Locate the cell with the specified text and output its (X, Y) center coordinate. 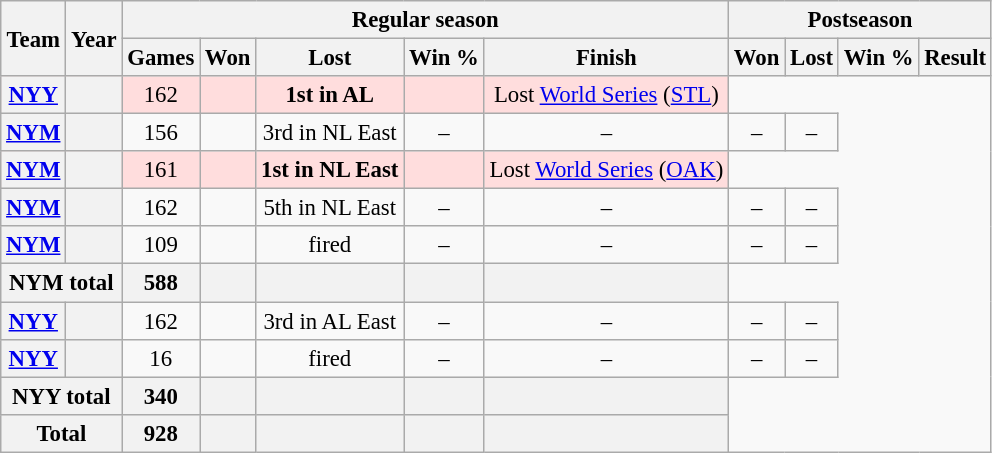
NYM total (62, 283)
Regular season (426, 20)
109 (161, 245)
Total (62, 433)
1st in NL East (330, 170)
588 (161, 283)
1st in AL (330, 95)
Lost World Series (STL) (606, 95)
Lost World Series (OAK) (606, 170)
Games (161, 58)
5th in NL East (330, 208)
928 (161, 433)
156 (161, 133)
340 (161, 396)
16 (161, 358)
Result (956, 58)
Finish (606, 58)
3rd in AL East (330, 321)
Year (94, 38)
NYY total (62, 396)
161 (161, 170)
Postseason (860, 20)
3rd in NL East (330, 133)
Team (34, 38)
